Detect which cell encompasses the target text, then output its (x, y) center coordinate. 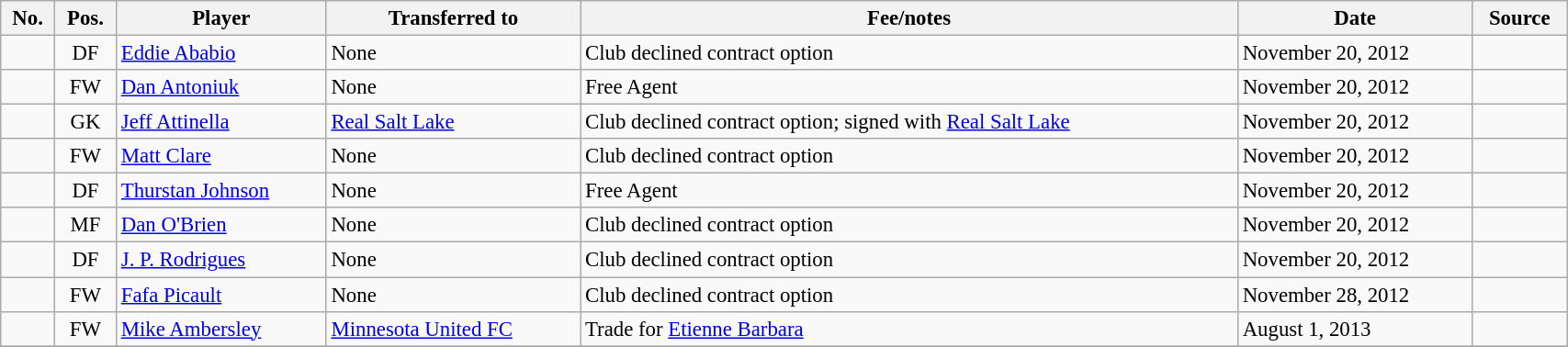
Source (1519, 18)
Transferred to (454, 18)
MF (85, 225)
Matt Clare (220, 156)
Minnesota United FC (454, 329)
Dan Antoniuk (220, 87)
Fee/notes (909, 18)
GK (85, 122)
Mike Ambersley (220, 329)
Eddie Ababio (220, 53)
Fafa Picault (220, 295)
Player (220, 18)
August 1, 2013 (1355, 329)
Thurstan Johnson (220, 191)
Dan O'Brien (220, 225)
No. (28, 18)
Jeff Attinella (220, 122)
November 28, 2012 (1355, 295)
Club declined contract option; signed with Real Salt Lake (909, 122)
Real Salt Lake (454, 122)
Trade for Etienne Barbara (909, 329)
Pos. (85, 18)
Date (1355, 18)
J. P. Rodrigues (220, 260)
